Find where the given text appears and provide that cell's center as [X, Y] coordinate. 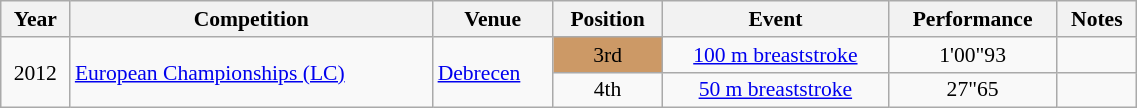
Performance [972, 19]
Venue [493, 19]
27"65 [972, 90]
Debrecen [493, 72]
4th [608, 90]
3rd [608, 55]
Position [608, 19]
European Championships (LC) [252, 72]
50 m breaststroke [775, 90]
Year [36, 19]
Competition [252, 19]
2012 [36, 72]
Notes [1097, 19]
Event [775, 19]
100 m breaststroke [775, 55]
1'00"93 [972, 55]
